Return the [X, Y] coordinate for the center point of the cell that contains the specified text.  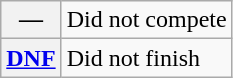
Did not compete [146, 20]
— [31, 20]
Did not finish [146, 58]
DNF [31, 58]
